Return (x, y) of the center of cell containing provided text 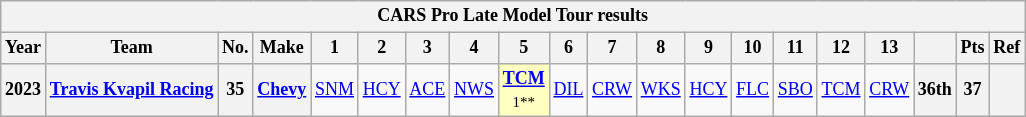
TCM1** (524, 90)
No. (236, 48)
4 (474, 48)
2023 (24, 90)
10 (753, 48)
3 (428, 48)
WKS (660, 90)
SNM (335, 90)
SBO (795, 90)
2 (382, 48)
12 (841, 48)
11 (795, 48)
FLC (753, 90)
9 (708, 48)
Year (24, 48)
CARS Pro Late Model Tour results (513, 16)
35 (236, 90)
Make (282, 48)
NWS (474, 90)
Chevy (282, 90)
37 (972, 90)
ACE (428, 90)
Travis Kvapil Racing (131, 90)
Pts (972, 48)
1 (335, 48)
7 (612, 48)
TCM (841, 90)
13 (890, 48)
Team (131, 48)
36th (936, 90)
8 (660, 48)
DIL (568, 90)
5 (524, 48)
6 (568, 48)
Ref (1007, 48)
